Output the [X, Y] coordinate of the center of the cell containing the given text.  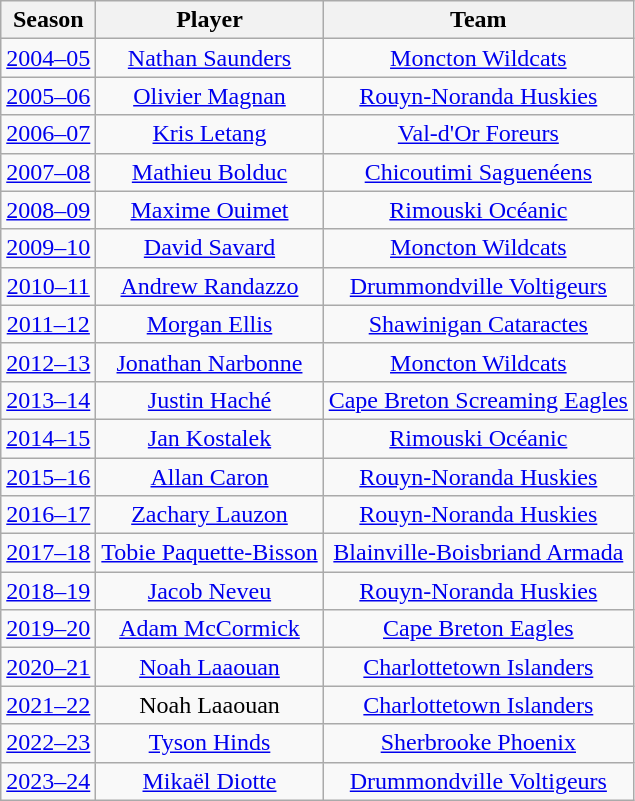
Tobie Paquette-Bisson [210, 553]
Olivier Magnan [210, 96]
2006–07 [48, 134]
Season [48, 20]
Allan Caron [210, 477]
Andrew Randazzo [210, 286]
2017–18 [48, 553]
Mikaël Diotte [210, 781]
Cape Breton Screaming Eagles [478, 400]
2004–05 [48, 58]
Morgan Ellis [210, 324]
2014–15 [48, 438]
2019–20 [48, 629]
2007–08 [48, 172]
2018–19 [48, 591]
2023–24 [48, 781]
Tyson Hinds [210, 743]
2015–16 [48, 477]
2009–10 [48, 248]
Kris Letang [210, 134]
2021–22 [48, 705]
Jonathan Narbonne [210, 362]
2010–11 [48, 286]
Maxime Ouimet [210, 210]
David Savard [210, 248]
Adam McCormick [210, 629]
Player [210, 20]
Jan Kostalek [210, 438]
2008–09 [48, 210]
2020–21 [48, 667]
2011–12 [48, 324]
Shawinigan Cataractes [478, 324]
Chicoutimi Saguenéens [478, 172]
Val-d'Or Foreurs [478, 134]
Mathieu Bolduc [210, 172]
Jacob Neveu [210, 591]
2013–14 [48, 400]
2012–13 [48, 362]
Blainville-Boisbriand Armada [478, 553]
2005–06 [48, 96]
Justin Haché [210, 400]
Sherbrooke Phoenix [478, 743]
Cape Breton Eagles [478, 629]
2022–23 [48, 743]
2016–17 [48, 515]
Nathan Saunders [210, 58]
Team [478, 20]
Zachary Lauzon [210, 515]
